Search for the cell housing the specified text and yield its (X, Y) center coordinate. 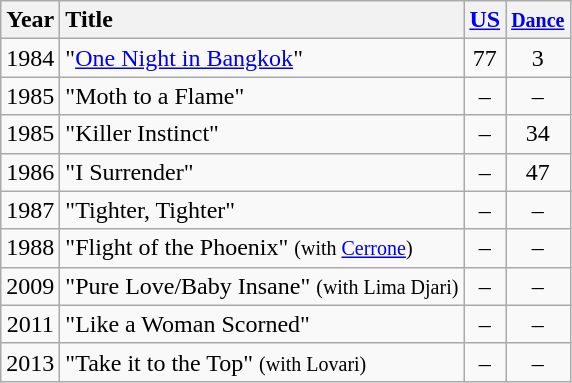
Title (262, 20)
"Flight of the Phoenix" (with Cerrone) (262, 248)
2011 (30, 324)
3 (538, 58)
"One Night in Bangkok" (262, 58)
Dance (538, 20)
Year (30, 20)
2013 (30, 362)
"I Surrender" (262, 172)
1987 (30, 210)
34 (538, 134)
1986 (30, 172)
"Killer Instinct" (262, 134)
US (485, 20)
47 (538, 172)
77 (485, 58)
"Like a Woman Scorned" (262, 324)
1984 (30, 58)
2009 (30, 286)
"Pure Love/Baby Insane" (with Lima Djari) (262, 286)
1988 (30, 248)
"Moth to a Flame" (262, 96)
"Take it to the Top" (with Lovari) (262, 362)
"Tighter, Tighter" (262, 210)
